Provide the [X, Y] coordinate of the cell's center where the given text is located.  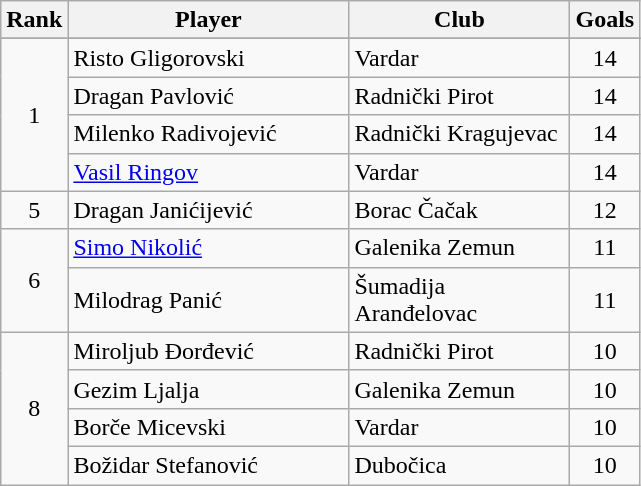
Božidar Stefanović [208, 465]
Risto Gligorovski [208, 58]
Vasil Ringov [208, 172]
6 [34, 280]
Milenko Radivojević [208, 134]
Gezim Ljalja [208, 389]
Dubočica [460, 465]
Dragan Janićijević [208, 210]
5 [34, 210]
Dragan Pavlović [208, 96]
Simo Nikolić [208, 248]
Milodrag Panić [208, 300]
Radnički Kragujevac [460, 134]
Šumadija Aranđelovac [460, 300]
1 [34, 115]
Miroljub Đorđević [208, 351]
Borac Čačak [460, 210]
12 [605, 210]
Goals [605, 20]
8 [34, 408]
Borče Micevski [208, 427]
Rank [34, 20]
Player [208, 20]
Club [460, 20]
